Capture the cell that displays the provided text and extract its [x, y] central coordinate. 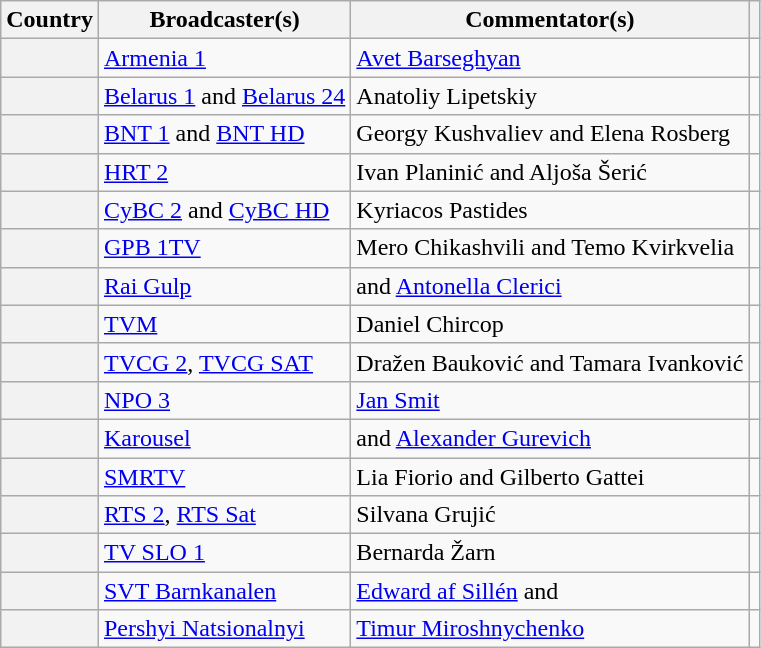
Jan Smit [550, 400]
Karousel [224, 438]
Daniel Chircop [550, 324]
Commentator(s) [550, 20]
SVT Barnkanalen [224, 591]
Lia Fiorio and Gilberto Gattei [550, 477]
GPB 1TV [224, 248]
Rai Gulp [224, 286]
Kyriacos Pastides [550, 210]
Timur Miroshnychenko [550, 629]
Pershyi Natsionalnyi [224, 629]
TVCG 2, TVCG SAT [224, 362]
Mero Chikashvili and Temo Kvirkvelia [550, 248]
Belarus 1 and Belarus 24 [224, 96]
Ivan Planinić and Aljoša Šerić [550, 172]
TV SLO 1 [224, 553]
BNT 1 and BNT HD [224, 134]
Anatoliy Lipetskiy [550, 96]
Dražen Bauković and Tamara Ivanković [550, 362]
Broadcaster(s) [224, 20]
RTS 2, RTS Sat [224, 515]
Georgy Kushvaliev and Elena Rosberg [550, 134]
Armenia 1 [224, 58]
and Alexander Gurevich [550, 438]
CyBC 2 and CyBC HD [224, 210]
Avet Barseghyan [550, 58]
Country [50, 20]
Edward af Sillén and [550, 591]
and Antonella Clerici [550, 286]
TVM [224, 324]
Bernarda Žarn [550, 553]
Silvana Grujić [550, 515]
HRT 2 [224, 172]
NPO 3 [224, 400]
SMRTV [224, 477]
